Search for the cell housing the specified text and yield its (x, y) center coordinate. 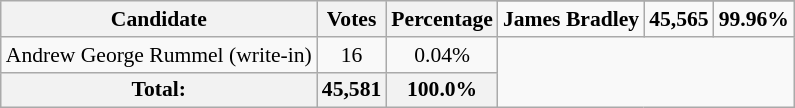
0.04% (442, 55)
Votes (352, 19)
100.0% (442, 90)
Percentage (442, 19)
99.96% (754, 19)
Total: (159, 90)
Candidate (159, 19)
45,565 (678, 19)
Andrew George Rummel (write-in) (159, 55)
16 (352, 55)
James Bradley (571, 19)
45,581 (352, 90)
